Output the (X, Y) coordinate of the center of the cell containing the given text.  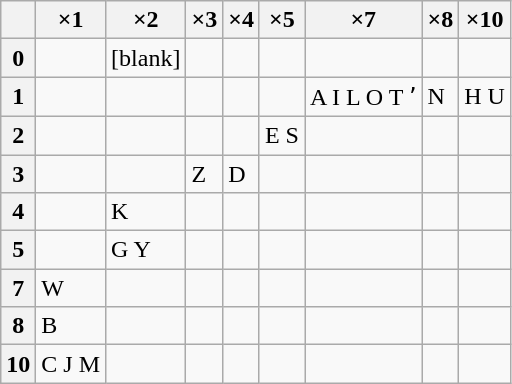
K (146, 212)
W (71, 288)
G Y (146, 250)
×10 (485, 20)
1 (18, 97)
E S (282, 135)
H U (485, 97)
×5 (282, 20)
A I L O T ʼ (362, 97)
4 (18, 212)
B (71, 326)
3 (18, 173)
×2 (146, 20)
×8 (440, 20)
D (242, 173)
×4 (242, 20)
5 (18, 250)
8 (18, 326)
0 (18, 58)
C J M (71, 364)
×3 (204, 20)
×7 (362, 20)
Z (204, 173)
N (440, 97)
10 (18, 364)
×1 (71, 20)
7 (18, 288)
2 (18, 135)
[blank] (146, 58)
